Provide the [x, y] coordinate of the cell's center where the given text is located.  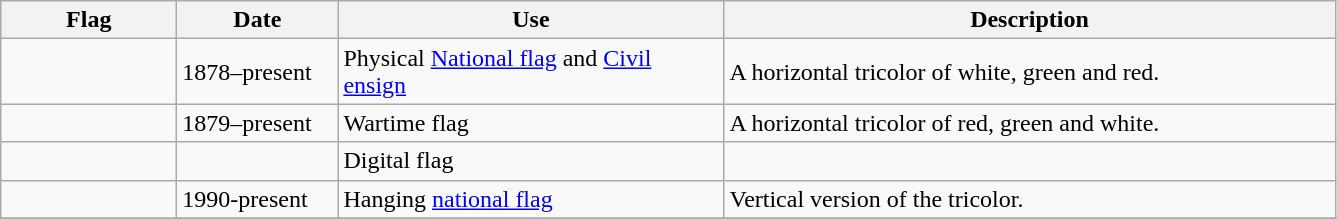
1990-present [258, 199]
1879–present [258, 123]
Vertical version of the tricolor. [1030, 199]
Flag [89, 20]
Digital flag [531, 161]
A horizontal tricolor of red, green and white. [1030, 123]
Hanging national flag [531, 199]
Date [258, 20]
Use [531, 20]
Physical National flag and Civil ensign [531, 72]
Wartime flag [531, 123]
Description [1030, 20]
1878–present [258, 72]
A horizontal tricolor of white, green and red. [1030, 72]
